Output the [X, Y] coordinate of the center of the cell containing the given text.  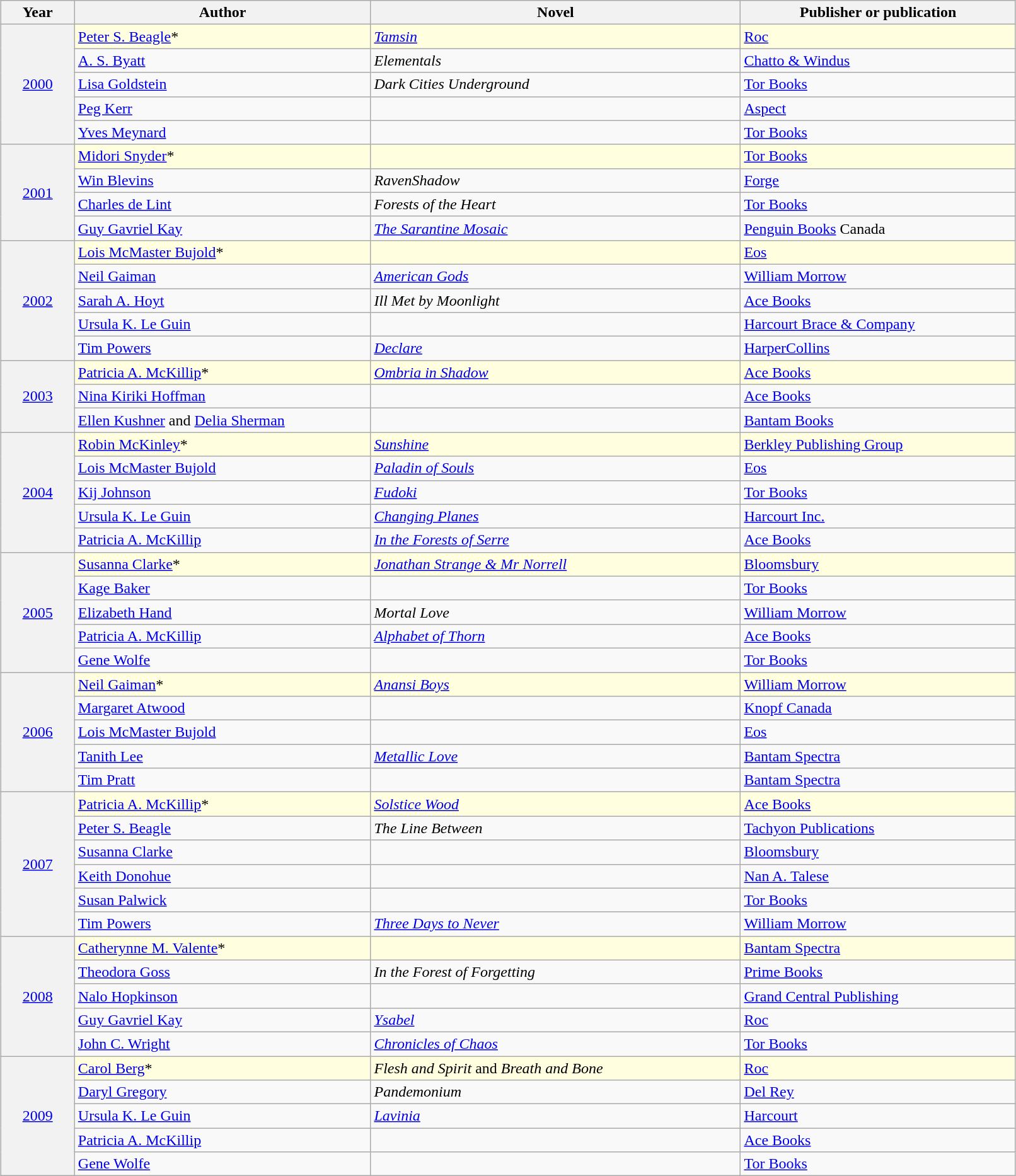
Solstice Wood [556, 804]
Tim Pratt [222, 780]
Susanna Clarke [222, 852]
Neil Gaiman [222, 276]
Author [222, 13]
Theodora Goss [222, 972]
Sarah A. Hoyt [222, 301]
Berkley Publishing Group [878, 444]
Aspect [878, 108]
Prime Books [878, 972]
2005 [38, 612]
Nina Kiriki Hoffman [222, 396]
Harcourt Brace & Company [878, 325]
Margaret Atwood [222, 708]
Paladin of Souls [556, 468]
Susan Palwick [222, 900]
Harcourt [878, 1116]
2001 [38, 192]
Susanna Clarke* [222, 564]
Forests of the Heart [556, 204]
Knopf Canada [878, 708]
Tamsin [556, 37]
Dark Cities Underground [556, 84]
Mortal Love [556, 612]
Del Rey [878, 1092]
Metallic Love [556, 756]
Nalo Hopkinson [222, 996]
Tanith Lee [222, 756]
2000 [38, 84]
Sunshine [556, 444]
A. S. Byatt [222, 61]
2009 [38, 1116]
Elizabeth Hand [222, 612]
Ill Met by Moonlight [556, 301]
Tachyon Publications [878, 828]
Robin McKinley* [222, 444]
Grand Central Publishing [878, 996]
Carol Berg* [222, 1068]
Neil Gaiman* [222, 684]
Catherynne M. Valente* [222, 948]
Ellen Kushner and Delia Sherman [222, 420]
Jonathan Strange & Mr Norrell [556, 564]
Pandemonium [556, 1092]
In the Forests of Serre [556, 540]
Nan A. Talese [878, 876]
RavenShadow [556, 180]
Novel [556, 13]
Peter S. Beagle [222, 828]
HarperCollins [878, 349]
Kage Baker [222, 588]
Year [38, 13]
Lavinia [556, 1116]
2002 [38, 300]
Chronicles of Chaos [556, 1044]
Win Blevins [222, 180]
Changing Planes [556, 516]
2004 [38, 492]
Kij Johnson [222, 492]
Elementals [556, 61]
Forge [878, 180]
Daryl Gregory [222, 1092]
Peter S. Beagle* [222, 37]
Flesh and Spirit and Breath and Bone [556, 1068]
Ysabel [556, 1020]
Peg Kerr [222, 108]
Midori Snyder* [222, 156]
2006 [38, 732]
American Gods [556, 276]
Anansi Boys [556, 684]
Lois McMaster Bujold* [222, 252]
2007 [38, 864]
Fudoki [556, 492]
Bantam Books [878, 420]
2003 [38, 396]
Penguin Books Canada [878, 228]
Alphabet of Thorn [556, 636]
Three Days to Never [556, 924]
Lisa Goldstein [222, 84]
Chatto & Windus [878, 61]
Yves Meynard [222, 132]
Publisher or publication [878, 13]
In the Forest of Forgetting [556, 972]
Ombria in Shadow [556, 372]
Declare [556, 349]
Charles de Lint [222, 204]
The Sarantine Mosaic [556, 228]
Harcourt Inc. [878, 516]
The Line Between [556, 828]
John C. Wright [222, 1044]
Keith Donohue [222, 876]
2008 [38, 996]
